Identify which cell holds the provided text, then report its [x, y] central coordinate. 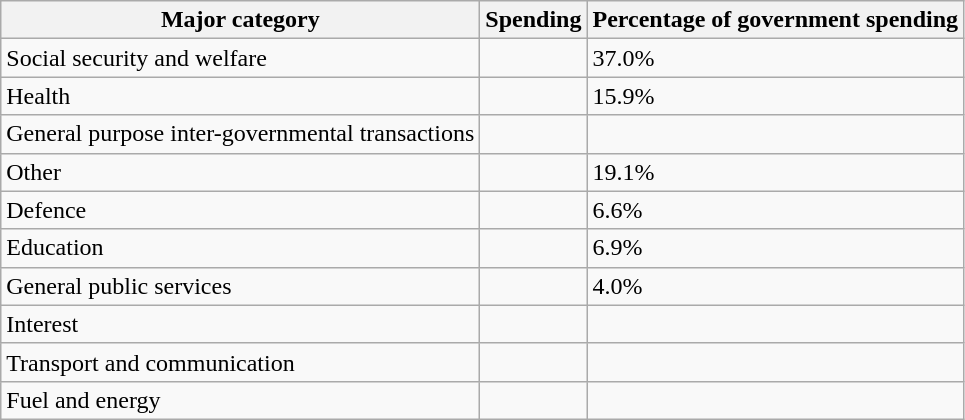
6.9% [776, 248]
4.0% [776, 286]
Interest [240, 324]
Percentage of government spending [776, 20]
Fuel and energy [240, 400]
15.9% [776, 96]
6.6% [776, 210]
Defence [240, 210]
Spending [534, 20]
19.1% [776, 172]
Social security and welfare [240, 58]
Major category [240, 20]
General purpose inter-governmental transactions [240, 134]
Other [240, 172]
Health [240, 96]
Education [240, 248]
General public services [240, 286]
37.0% [776, 58]
Transport and communication [240, 362]
